Find where the given text appears and provide that cell's center as (x, y) coordinate. 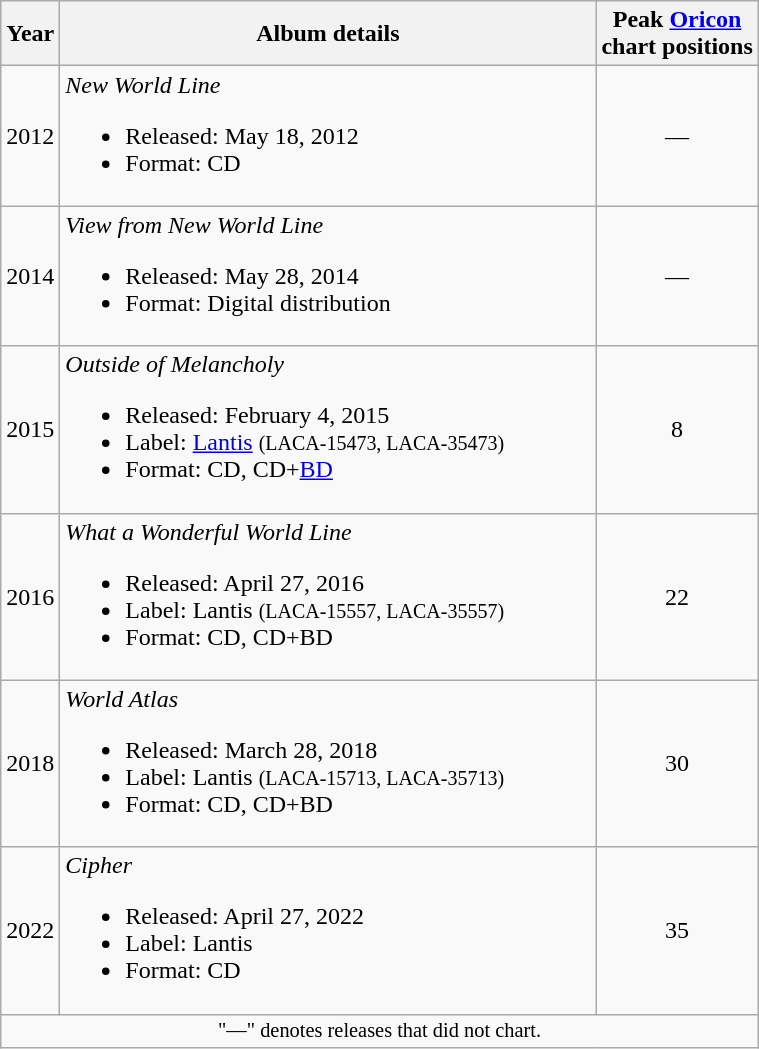
New World LineReleased: May 18, 2012Format: CD (328, 136)
2015 (30, 430)
Outside of MelancholyReleased: February 4, 2015Label: Lantis (LACA-15473, LACA-35473)Format: CD, CD+BD (328, 430)
35 (677, 930)
CipherReleased: April 27, 2022Label: LantisFormat: CD (328, 930)
30 (677, 764)
2012 (30, 136)
What a Wonderful World LineReleased: April 27, 2016Label: Lantis (LACA-15557, LACA-35557)Format: CD, CD+BD (328, 596)
View from New World LineReleased: May 28, 2014Format: Digital distribution (328, 276)
2014 (30, 276)
2022 (30, 930)
Year (30, 34)
8 (677, 430)
2018 (30, 764)
World AtlasReleased: March 28, 2018Label: Lantis (LACA-15713, LACA-35713)Format: CD, CD+BD (328, 764)
Peak Oricon chart positions (677, 34)
22 (677, 596)
2016 (30, 596)
Album details (328, 34)
"—" denotes releases that did not chart. (380, 1031)
